Identify which cell holds the provided text, then report its [x, y] central coordinate. 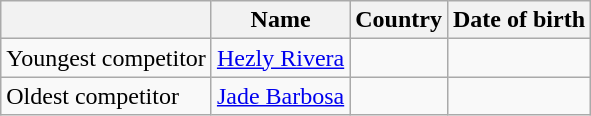
Country [399, 20]
Youngest competitor [106, 58]
Oldest competitor [106, 96]
Jade Barbosa [280, 96]
Hezly Rivera [280, 58]
Date of birth [518, 20]
Name [280, 20]
